Provide the (x, y) coordinate of the cell's center where the given text is located.  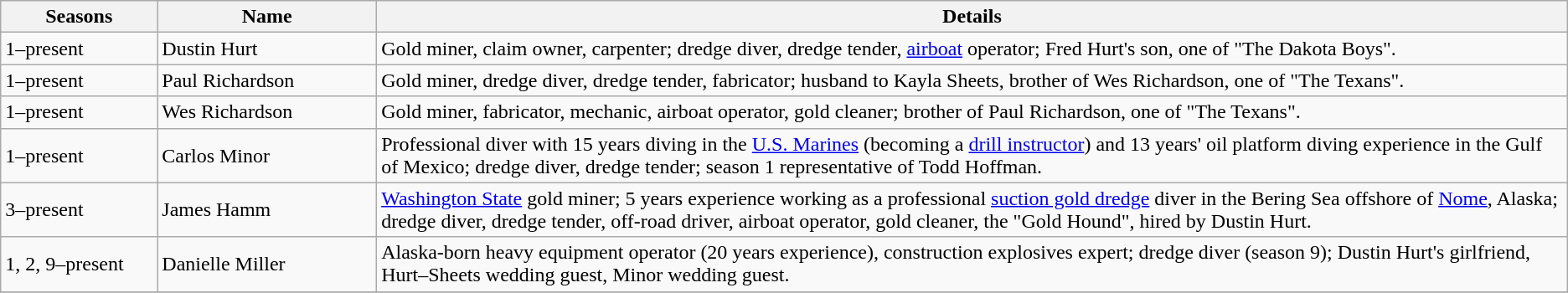
Gold miner, dredge diver, dredge tender, fabricator; husband to Kayla Sheets, brother of Wes Richardson, one of "The Texans". (972, 80)
James Hamm (267, 209)
Details (972, 17)
Name (267, 17)
Wes Richardson (267, 112)
Seasons (79, 17)
Danielle Miller (267, 265)
Paul Richardson (267, 80)
Carlos Minor (267, 156)
Dustin Hurt (267, 49)
1, 2, 9–present (79, 265)
Gold miner, fabricator, mechanic, airboat operator, gold cleaner; brother of Paul Richardson, one of "The Texans". (972, 112)
Gold miner, claim owner, carpenter; dredge diver, dredge tender, airboat operator; Fred Hurt's son, one of "The Dakota Boys". (972, 49)
3–present (79, 209)
